Detect which cell encompasses the target text, then output its [x, y] center coordinate. 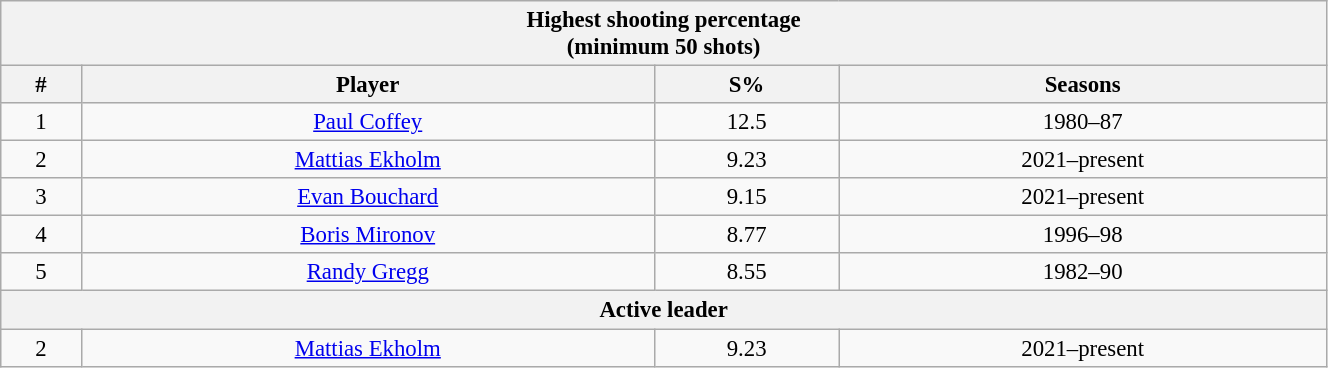
# [41, 85]
Randy Gregg [368, 273]
S% [746, 85]
8.55 [746, 273]
Player [368, 85]
Evan Bouchard [368, 197]
Active leader [664, 310]
8.77 [746, 235]
3 [41, 197]
12.5 [746, 122]
9.15 [746, 197]
Paul Coffey [368, 122]
Boris Mironov [368, 235]
1980–87 [1083, 122]
1 [41, 122]
4 [41, 235]
1996–98 [1083, 235]
Highest shooting percentage(minimum 50 shots) [664, 34]
5 [41, 273]
Seasons [1083, 85]
1982–90 [1083, 273]
